Output the [X, Y] coordinate of the center of the cell containing the given text.  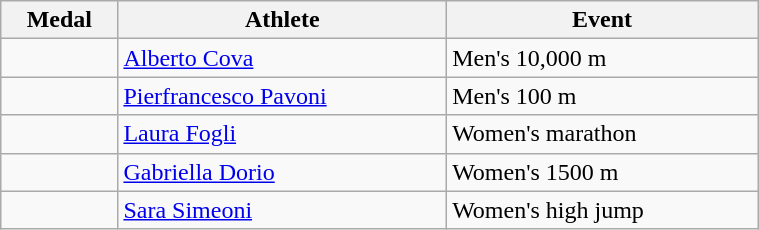
Laura Fogli [282, 134]
Men's 100 m [602, 96]
Alberto Cova [282, 58]
Sara Simeoni [282, 210]
Women's marathon [602, 134]
Event [602, 20]
Medal [60, 20]
Gabriella Dorio [282, 172]
Men's 10,000 m [602, 58]
Women's high jump [602, 210]
Women's 1500 m [602, 172]
Pierfrancesco Pavoni [282, 96]
Athlete [282, 20]
